Determine the (x, y) coordinate at the center of the cell enclosing the given text.  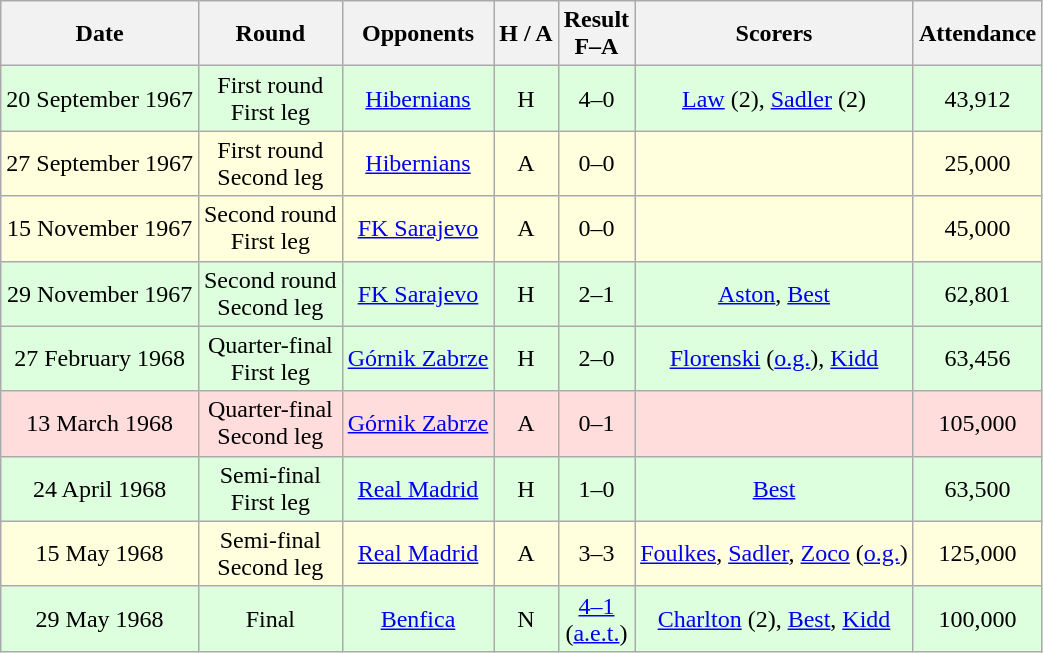
13 March 1968 (100, 424)
Scorers (774, 34)
3–3 (596, 554)
N (526, 618)
Quarter-finalSecond leg (270, 424)
2–0 (596, 358)
105,000 (977, 424)
First roundFirst leg (270, 98)
Best (774, 488)
Semi-finalSecond leg (270, 554)
H / A (526, 34)
15 May 1968 (100, 554)
1–0 (596, 488)
Final (270, 618)
Charlton (2), Best, Kidd (774, 618)
0–1 (596, 424)
27 February 1968 (100, 358)
Quarter-finalFirst leg (270, 358)
Law (2), Sadler (2) (774, 98)
Aston, Best (774, 294)
62,801 (977, 294)
43,912 (977, 98)
63,456 (977, 358)
Opponents (418, 34)
4–1(a.e.t.) (596, 618)
Second roundSecond leg (270, 294)
Date (100, 34)
Round (270, 34)
24 April 1968 (100, 488)
Semi-finalFirst leg (270, 488)
2–1 (596, 294)
15 November 1967 (100, 228)
25,000 (977, 164)
4–0 (596, 98)
Foulkes, Sadler, Zoco (o.g.) (774, 554)
63,500 (977, 488)
29 May 1968 (100, 618)
Benfica (418, 618)
45,000 (977, 228)
125,000 (977, 554)
100,000 (977, 618)
27 September 1967 (100, 164)
ResultF–A (596, 34)
Florenski (o.g.), Kidd (774, 358)
Attendance (977, 34)
Second roundFirst leg (270, 228)
First roundSecond leg (270, 164)
29 November 1967 (100, 294)
20 September 1967 (100, 98)
